Return (x, y) of the center of cell containing provided text 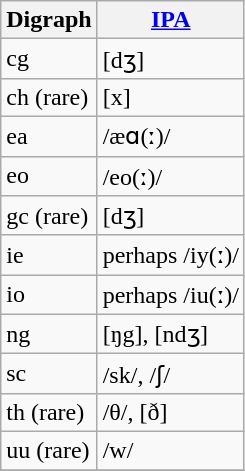
/eo(ː)/ (170, 176)
ng (49, 334)
perhaps /iu(ː)/ (170, 295)
[ŋg], [ndʒ] (170, 334)
cg (49, 59)
ie (49, 255)
ch (rare) (49, 97)
IPA (170, 20)
/θ/, [ð] (170, 412)
gc (rare) (49, 216)
io (49, 295)
/æɑ(ː)/ (170, 136)
th (rare) (49, 412)
Digraph (49, 20)
/w/ (170, 450)
eo (49, 176)
sc (49, 374)
/sk/, /ʃ/ (170, 374)
[x] (170, 97)
uu (rare) (49, 450)
ea (49, 136)
perhaps /iy(ː)/ (170, 255)
